Pinpoint the cell where the given text exists, returning its [x, y] midpoint coordinate. 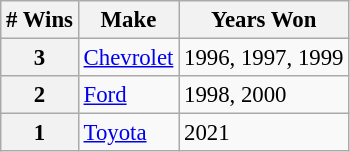
3 [40, 58]
1 [40, 133]
Ford [128, 95]
Chevrolet [128, 58]
Years Won [264, 20]
2021 [264, 133]
1998, 2000 [264, 95]
2 [40, 95]
Toyota [128, 133]
Make [128, 20]
1996, 1997, 1999 [264, 58]
# Wins [40, 20]
